For the text-containing cell, return its midpoint in [x, y] coordinate format. 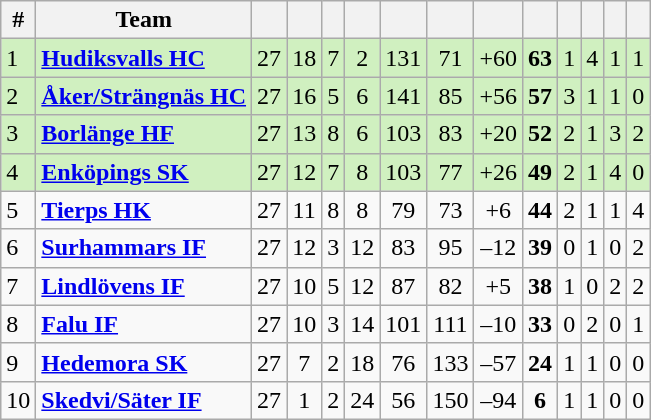
77 [450, 172]
–12 [498, 248]
–10 [498, 324]
79 [404, 210]
111 [450, 324]
33 [540, 324]
11 [304, 210]
14 [362, 324]
71 [450, 58]
101 [404, 324]
Lindlövens IF [144, 286]
Tierps HK [144, 210]
133 [450, 362]
52 [540, 134]
82 [450, 286]
49 [540, 172]
56 [404, 400]
38 [540, 286]
131 [404, 58]
–94 [498, 400]
87 [404, 286]
+20 [498, 134]
141 [404, 96]
Borlänge HF [144, 134]
150 [450, 400]
–57 [498, 362]
# [18, 20]
73 [450, 210]
16 [304, 96]
13 [304, 134]
9 [18, 362]
+26 [498, 172]
57 [540, 96]
Surhammars IF [144, 248]
95 [450, 248]
Hedemora SK [144, 362]
Skedvi/Säter IF [144, 400]
+6 [498, 210]
+56 [498, 96]
63 [540, 58]
39 [540, 248]
Team [144, 20]
85 [450, 96]
Åker/Strängnäs HC [144, 96]
+5 [498, 286]
76 [404, 362]
Hudiksvalls HC [144, 58]
+60 [498, 58]
Falu IF [144, 324]
Enköpings SK [144, 172]
44 [540, 210]
